Search for the cell housing the specified text and yield its (x, y) center coordinate. 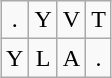
V (71, 20)
T (99, 20)
L (43, 58)
A (71, 58)
